Find where the given text appears and provide that cell's center as [X, Y] coordinate. 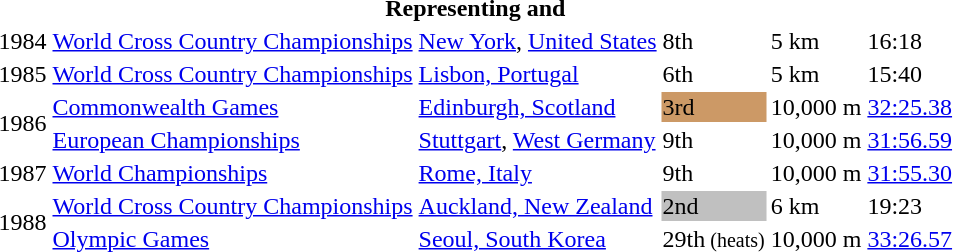
World Championships [232, 173]
Lisbon, Portugal [538, 74]
Commonwealth Games [232, 107]
Stuttgart, West Germany [538, 140]
3rd [714, 107]
6 km [816, 206]
New York, United States [538, 41]
Edinburgh, Scotland [538, 107]
Rome, Italy [538, 173]
Auckland, New Zealand [538, 206]
European Championships [232, 140]
6th [714, 74]
2nd [714, 206]
8th [714, 41]
